Extract the (X, Y) coordinate from the center of the cell holding the provided text.  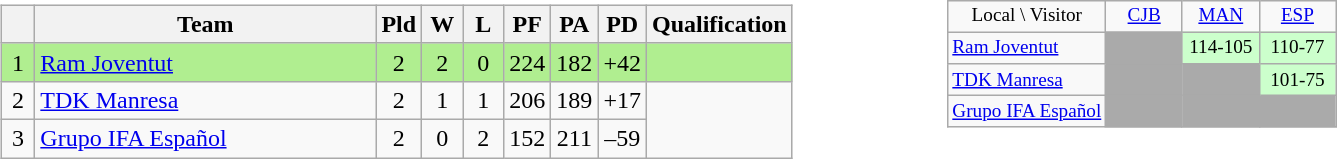
189 (574, 100)
PD (622, 24)
114-105 (1220, 48)
PA (574, 24)
Team (206, 24)
211 (574, 138)
PF (528, 24)
Qualification (719, 24)
+17 (622, 100)
Local \ Visitor (1027, 16)
224 (528, 62)
Pld (399, 24)
206 (528, 100)
3 (18, 138)
–59 (622, 138)
L (484, 24)
MAN (1220, 16)
152 (528, 138)
182 (574, 62)
ESP (1298, 16)
+42 (622, 62)
W (442, 24)
CJB (1144, 16)
101-75 (1298, 80)
110-77 (1298, 48)
